Return [X, Y] of the center of cell containing provided text 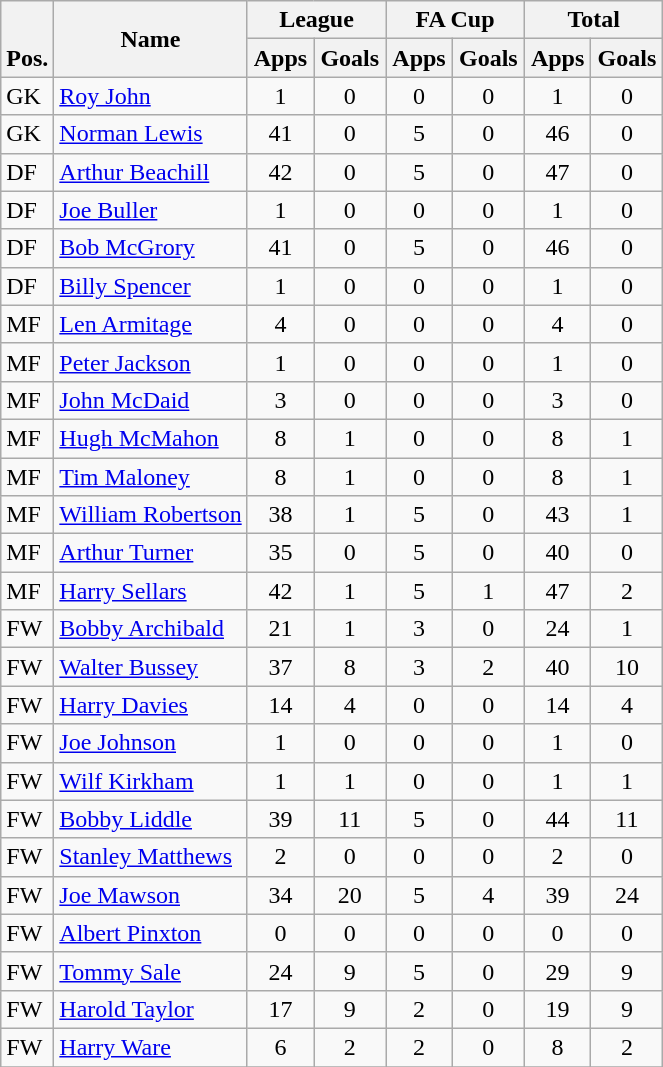
Harold Taylor [150, 1009]
20 [350, 895]
Tommy Sale [150, 971]
Albert Pinxton [150, 933]
Bobby Archibald [150, 629]
Bob McGrory [150, 248]
43 [558, 515]
Joe Johnson [150, 743]
Wilf Kirkham [150, 781]
Hugh McMahon [150, 438]
FA Cup [456, 20]
League [316, 20]
44 [558, 819]
35 [280, 553]
Harry Davies [150, 705]
Roy John [150, 96]
21 [280, 629]
Harry Sellars [150, 591]
Total [594, 20]
37 [280, 667]
Bobby Liddle [150, 819]
Stanley Matthews [150, 857]
19 [558, 1009]
Pos. [28, 39]
Tim Maloney [150, 477]
38 [280, 515]
Peter Jackson [150, 362]
John McDaid [150, 400]
34 [280, 895]
Norman Lewis [150, 134]
29 [558, 971]
William Robertson [150, 515]
Len Armitage [150, 324]
Harry Ware [150, 1047]
Name [150, 39]
10 [627, 667]
Billy Spencer [150, 286]
Walter Bussey [150, 667]
Joe Mawson [150, 895]
Joe Buller [150, 210]
17 [280, 1009]
6 [280, 1047]
Arthur Turner [150, 553]
Arthur Beachill [150, 172]
